Search for the cell housing the specified text and yield its (X, Y) center coordinate. 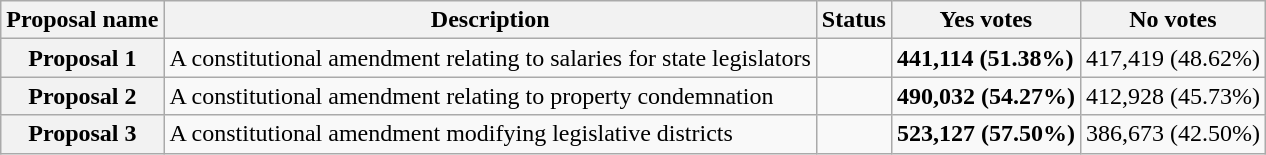
Status (854, 20)
412,928 (45.73%) (1172, 96)
Proposal 1 (82, 58)
A constitutional amendment relating to property condemnation (490, 96)
Yes votes (986, 20)
386,673 (42.50%) (1172, 134)
A constitutional amendment modifying legislative districts (490, 134)
No votes (1172, 20)
417,419 (48.62%) (1172, 58)
Description (490, 20)
Proposal name (82, 20)
441,114 (51.38%) (986, 58)
Proposal 2 (82, 96)
Proposal 3 (82, 134)
490,032 (54.27%) (986, 96)
523,127 (57.50%) (986, 134)
A constitutional amendment relating to salaries for state legislators (490, 58)
